Extract the [x, y] coordinate from the center of the cell holding the provided text.  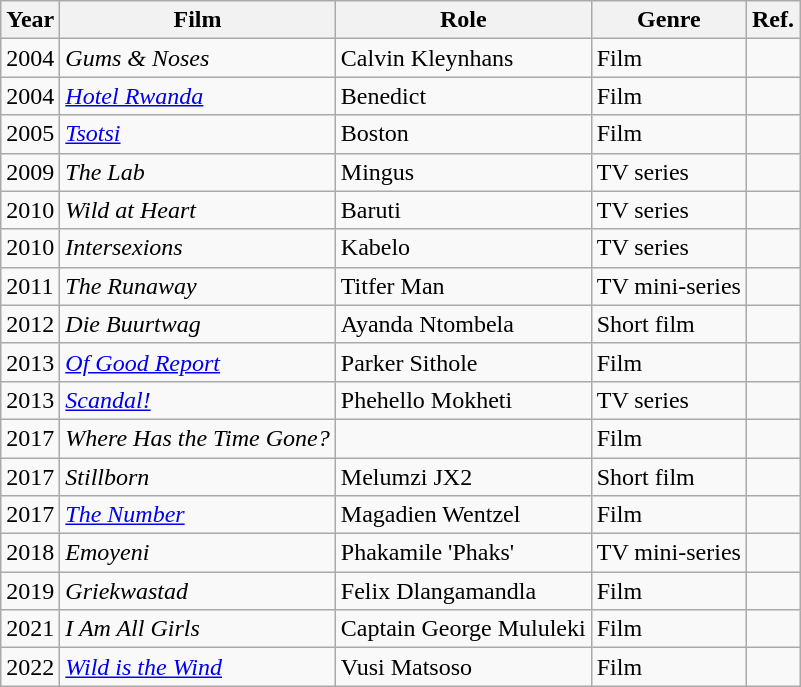
Ref. [772, 20]
Titfer Man [463, 286]
The Runaway [198, 286]
2019 [30, 591]
The Lab [198, 172]
Melumzi JX2 [463, 477]
Phakamile 'Phaks' [463, 553]
2012 [30, 324]
Baruti [463, 210]
2009 [30, 172]
Captain George Mululeki [463, 629]
Parker Sithole [463, 362]
Boston [463, 134]
Kabelo [463, 248]
Gums & Noses [198, 58]
Tsotsi [198, 134]
Benedict [463, 96]
Scandal! [198, 400]
Wild at Heart [198, 210]
Die Buurtwag [198, 324]
Year [30, 20]
Intersexions [198, 248]
2018 [30, 553]
I Am All Girls [198, 629]
Wild is the Wind [198, 667]
Phehello Mokheti [463, 400]
Vusi Matsoso [463, 667]
Role [463, 20]
2011 [30, 286]
Felix Dlangamandla [463, 591]
Stillborn [198, 477]
2005 [30, 134]
Of Good Report [198, 362]
2021 [30, 629]
Genre [668, 20]
Emoyeni [198, 553]
Mingus [463, 172]
Magadien Wentzel [463, 515]
Where Has the Time Gone? [198, 438]
Griekwastad [198, 591]
Calvin Kleynhans [463, 58]
Hotel Rwanda [198, 96]
Ayanda Ntombela [463, 324]
2022 [30, 667]
The Number [198, 515]
